For the text-containing cell, return its midpoint in (x, y) coordinate format. 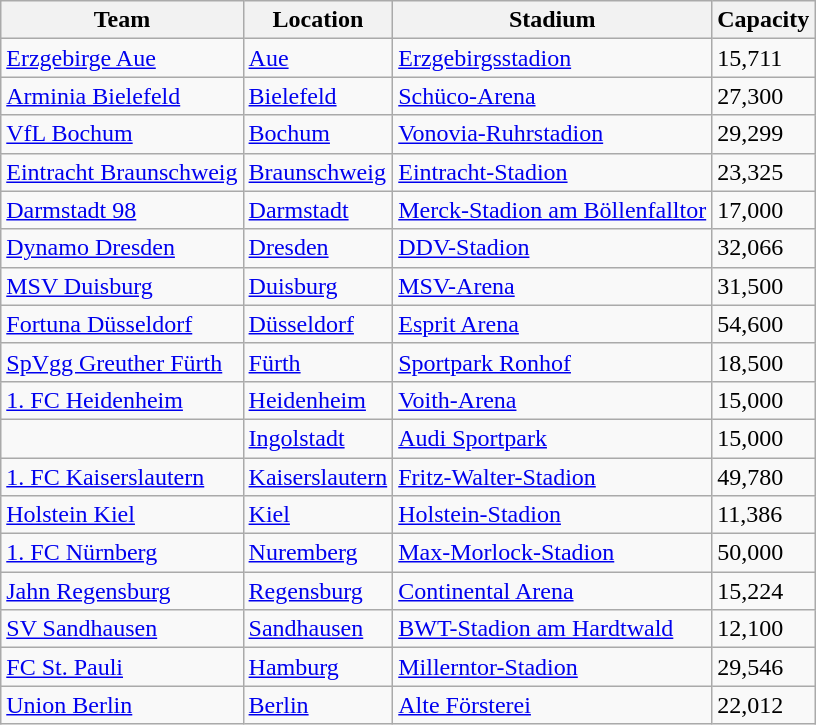
VfL Bochum (122, 134)
27,300 (764, 96)
Bochum (318, 134)
Braunschweig (318, 172)
Duisburg (318, 286)
Darmstadt 98 (122, 210)
Audi Sportpark (552, 438)
12,100 (764, 629)
Holstein-Stadion (552, 515)
SpVgg Greuther Fürth (122, 362)
Holstein Kiel (122, 515)
Location (318, 20)
Dresden (318, 248)
29,546 (764, 667)
22,012 (764, 705)
Erzgebirgsstadion (552, 58)
18,500 (764, 362)
Millerntor-Stadion (552, 667)
Nuremberg (318, 553)
BWT-Stadion am Hardtwald (552, 629)
50,000 (764, 553)
31,500 (764, 286)
Regensburg (318, 591)
Max-Morlock-Stadion (552, 553)
Union Berlin (122, 705)
Dynamo Dresden (122, 248)
29,299 (764, 134)
Sportpark Ronhof (552, 362)
Hamburg (318, 667)
Kaiserslautern (318, 477)
17,000 (764, 210)
Eintracht Braunschweig (122, 172)
Sandhausen (318, 629)
49,780 (764, 477)
DDV-Stadion (552, 248)
11,386 (764, 515)
1. FC Kaiserslautern (122, 477)
Aue (318, 58)
Heidenheim (318, 400)
Voith-Arena (552, 400)
Vonovia-Ruhrstadion (552, 134)
Esprit Arena (552, 324)
Kiel (318, 515)
Arminia Bielefeld (122, 96)
1. FC Heidenheim (122, 400)
1. FC Nürnberg (122, 553)
Eintracht-Stadion (552, 172)
Berlin (318, 705)
SV Sandhausen (122, 629)
Schüco-Arena (552, 96)
Darmstadt (318, 210)
MSV-Arena (552, 286)
32,066 (764, 248)
Alte Försterei (552, 705)
Capacity (764, 20)
MSV Duisburg (122, 286)
Merck-Stadion am Böllenfalltor (552, 210)
15,711 (764, 58)
15,224 (764, 591)
Continental Arena (552, 591)
Düsseldorf (318, 324)
54,600 (764, 324)
Fürth (318, 362)
Fortuna Düsseldorf (122, 324)
Jahn Regensburg (122, 591)
23,325 (764, 172)
Ingolstadt (318, 438)
FC St. Pauli (122, 667)
Stadium (552, 20)
Bielefeld (318, 96)
Fritz-Walter-Stadion (552, 477)
Team (122, 20)
Erzgebirge Aue (122, 58)
